Locate the cell with the specified text and output its [X, Y] center coordinate. 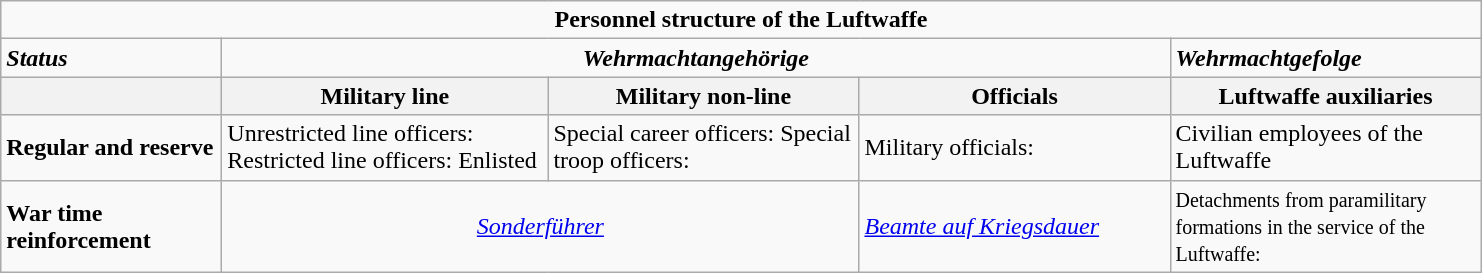
Status [112, 58]
Military officials: [1014, 148]
Civilian employees of the Luftwaffe [1326, 148]
Military non-line [704, 96]
Special career officers: Special troop officers: [704, 148]
Wehrmachtgefolge [1326, 58]
Beamte auf Kriegsdauer [1014, 226]
Personnel structure of the Luftwaffe [741, 20]
Detachments from paramilitary formations in the service of the Luftwaffe: [1326, 226]
Wehrmachtangehörige [696, 58]
Luftwaffe auxiliaries [1326, 96]
Unrestricted line officers: Restricted line officers: Enlisted [385, 148]
War time reinforcement [112, 226]
Sonderführer [540, 226]
Officials [1014, 96]
Military line [385, 96]
Regular and reserve [112, 148]
